For the text-containing cell, return its midpoint in [X, Y] coordinate format. 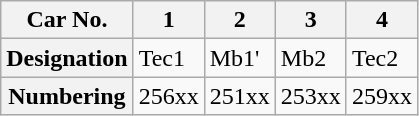
4 [382, 20]
Tec1 [168, 58]
Car No. [67, 20]
Numbering [67, 96]
Designation [67, 58]
256xx [168, 96]
Tec2 [382, 58]
2 [240, 20]
Mb1' [240, 58]
259xx [382, 96]
3 [310, 20]
251xx [240, 96]
253xx [310, 96]
1 [168, 20]
Mb2 [310, 58]
